Identify which cell holds the provided text, then report its (x, y) central coordinate. 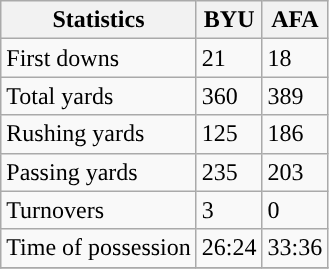
Total yards (99, 96)
0 (295, 210)
26:24 (229, 248)
First downs (99, 58)
Passing yards (99, 172)
186 (295, 134)
389 (295, 96)
33:36 (295, 248)
360 (229, 96)
3 (229, 210)
235 (229, 172)
Turnovers (99, 210)
125 (229, 134)
203 (295, 172)
18 (295, 58)
BYU (229, 20)
Statistics (99, 20)
Rushing yards (99, 134)
21 (229, 58)
AFA (295, 20)
Time of possession (99, 248)
